Return [x, y] of the center of cell containing provided text 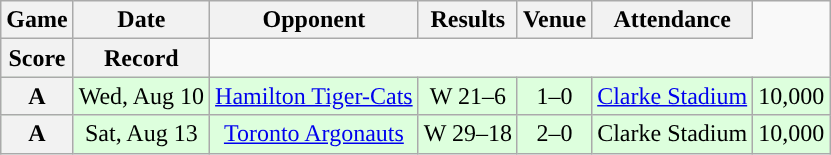
Score [37, 58]
Toronto Argonauts [314, 134]
Wed, Aug 10 [141, 96]
Game [37, 20]
W 21–6 [468, 96]
W 29–18 [468, 134]
Record [141, 58]
Hamilton Tiger-Cats [314, 96]
1–0 [554, 96]
Date [141, 20]
Attendance [672, 20]
2–0 [554, 134]
Results [468, 20]
Opponent [314, 20]
Sat, Aug 13 [141, 134]
Venue [554, 20]
